Detect which cell encompasses the target text, then output its [x, y] center coordinate. 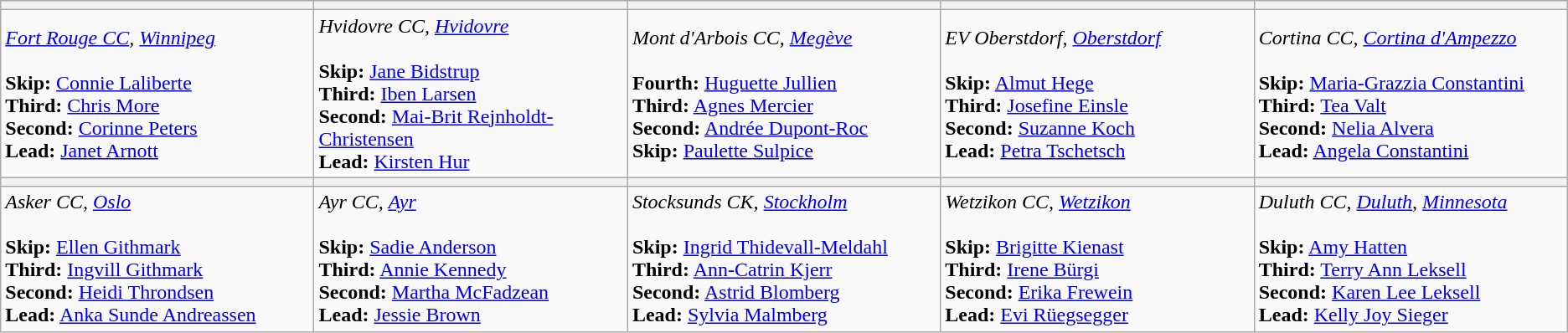
Fort Rouge CC, WinnipegSkip: Connie Laliberte Third: Chris More Second: Corinne Peters Lead: Janet Arnott [157, 94]
Ayr CC, AyrSkip: Sadie Anderson Third: Annie Kennedy Second: Martha McFadzean Lead: Jessie Brown [471, 259]
Cortina CC, Cortina d'AmpezzoSkip: Maria-Grazzia Constantini Third: Tea Valt Second: Nelia Alvera Lead: Angela Constantini [1411, 94]
Asker CC, OsloSkip: Ellen Githmark Third: Ingvill Githmark Second: Heidi Throndsen Lead: Anka Sunde Andreassen [157, 259]
Wetzikon CC, WetzikonSkip: Brigitte Kienast Third: Irene Bürgi Second: Erika Frewein Lead: Evi Rüegsegger [1097, 259]
Stocksunds CK, StockholmSkip: Ingrid Thidevall-Meldahl Third: Ann-Catrin Kjerr Second: Astrid Blomberg Lead: Sylvia Malmberg [784, 259]
Duluth CC, Duluth, MinnesotaSkip: Amy Hatten Third: Terry Ann Leksell Second: Karen Lee Leksell Lead: Kelly Joy Sieger [1411, 259]
EV Oberstdorf, OberstdorfSkip: Almut Hege Third: Josefine Einsle Second: Suzanne Koch Lead: Petra Tschetsch [1097, 94]
Hvidovre CC, HvidovreSkip: Jane Bidstrup Third: Iben Larsen Second: Mai-Brit Rejnholdt-Christensen Lead: Kirsten Hur [471, 94]
Mont d'Arbois CC, MegèveFourth: Huguette Jullien Third: Agnes Mercier Second: Andrée Dupont-Roc Skip: Paulette Sulpice [784, 94]
